Find where the given text appears and provide that cell's center as [x, y] coordinate. 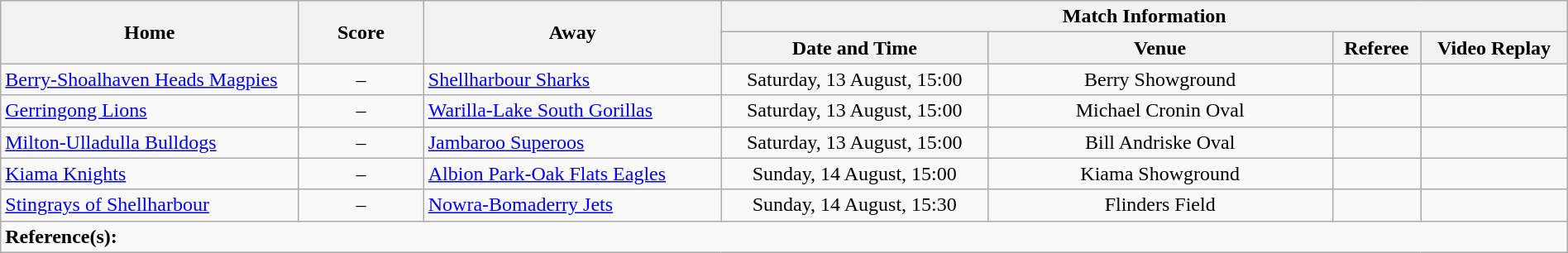
Bill Andriske Oval [1159, 142]
Date and Time [854, 48]
Berry-Shoalhaven Heads Magpies [150, 79]
Flinders Field [1159, 205]
Video Replay [1494, 48]
Berry Showground [1159, 79]
Sunday, 14 August, 15:30 [854, 205]
Reference(s): [784, 236]
Venue [1159, 48]
Jambaroo Superoos [572, 142]
Referee [1376, 48]
Home [150, 32]
Michael Cronin Oval [1159, 111]
Albion Park-Oak Flats Eagles [572, 174]
Away [572, 32]
Score [361, 32]
Shellharbour Sharks [572, 79]
Kiama Knights [150, 174]
Sunday, 14 August, 15:00 [854, 174]
Milton-Ulladulla Bulldogs [150, 142]
Warilla-Lake South Gorillas [572, 111]
Kiama Showground [1159, 174]
Gerringong Lions [150, 111]
Match Information [1145, 17]
Stingrays of Shellharbour [150, 205]
Nowra-Bomaderry Jets [572, 205]
